Locate the cell with the specified text and output its (x, y) center coordinate. 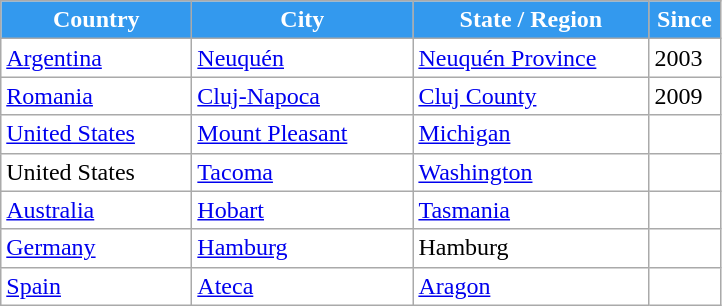
Cluj-Napoca (302, 96)
Aragon (531, 286)
2009 (684, 96)
State / Region (531, 20)
2003 (684, 58)
Hobart (302, 210)
Since (684, 20)
Neuquén (302, 58)
Cluj County (531, 96)
Argentina (96, 58)
Tasmania (531, 210)
Neuquén Province (531, 58)
Washington (531, 172)
Mount Pleasant (302, 134)
Germany (96, 248)
Australia (96, 210)
Michigan (531, 134)
Romania (96, 96)
Ateca (302, 286)
Country (96, 20)
City (302, 20)
Spain (96, 286)
Tacoma (302, 172)
